Return the [X, Y] coordinate for the center point of the cell that contains the specified text.  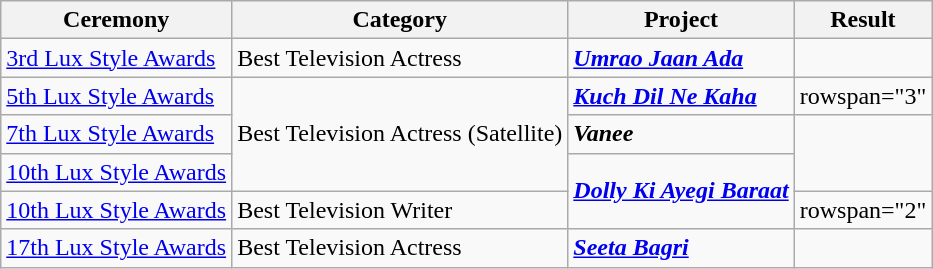
Best Television Writer [400, 210]
Kuch Dil Ne Kaha [681, 96]
5th Lux Style Awards [116, 96]
Best Television Actress (Satellite) [400, 134]
3rd Lux Style Awards [116, 58]
Result [863, 20]
7th Lux Style Awards [116, 134]
Seeta Bagri [681, 248]
17th Lux Style Awards [116, 248]
Vanee [681, 134]
rowspan="3" [863, 96]
Ceremony [116, 20]
Project [681, 20]
Category [400, 20]
Umrao Jaan Ada [681, 58]
rowspan="2" [863, 210]
Dolly Ki Ayegi Baraat [681, 191]
